Scan for the cell matching the given text and deliver its (x, y) coordinate at center. 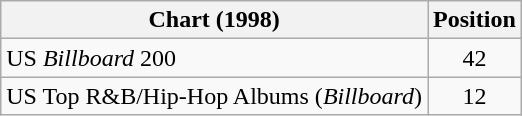
12 (475, 96)
Position (475, 20)
US Top R&B/Hip-Hop Albums (Billboard) (214, 96)
Chart (1998) (214, 20)
US Billboard 200 (214, 58)
42 (475, 58)
